Provide the (X, Y) coordinate of the cell's center where the given text is located.  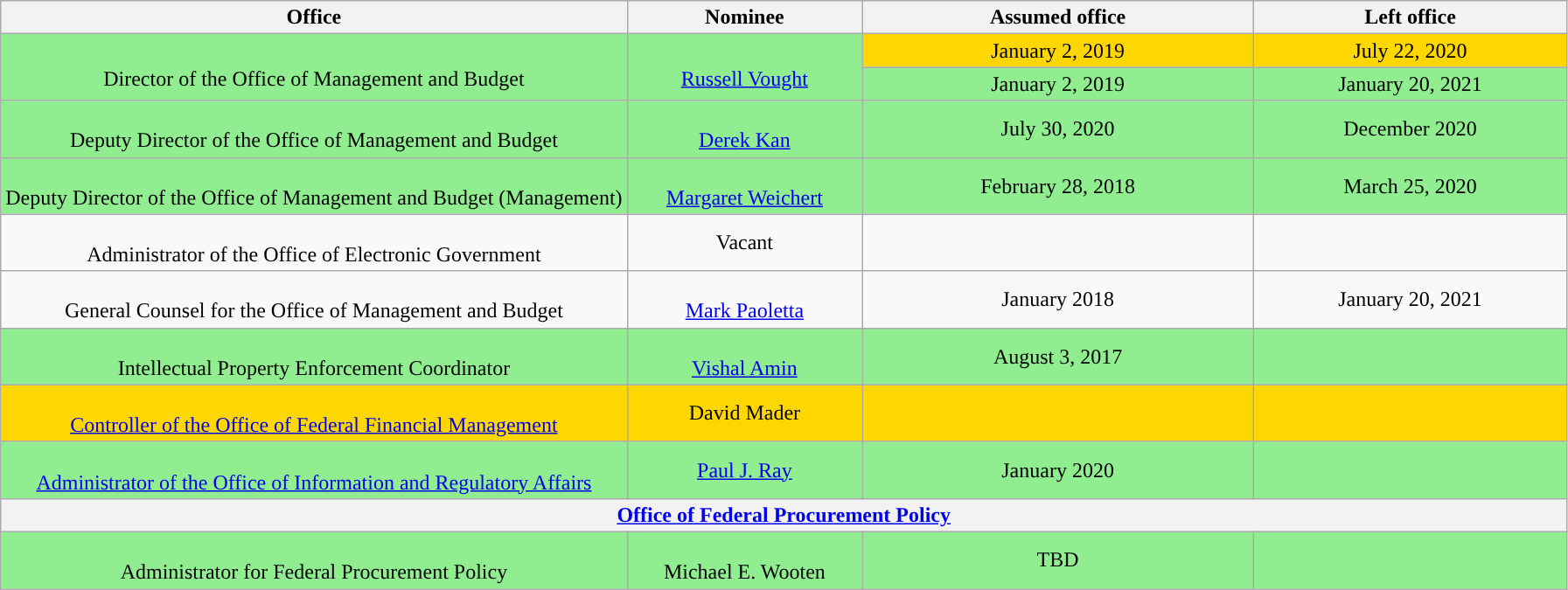
August 3, 2017 (1058, 357)
Michael E. Wooten (745, 559)
Assumed office (1058, 17)
Administrator of the Office of Information and Regulatory Affairs (314, 470)
David Mader (745, 413)
Director of the Office of Management and Budget (314, 67)
March 25, 2020 (1410, 185)
July 30, 2020 (1058, 129)
Russell Vought (745, 67)
December 2020 (1410, 129)
Office of Federal Procurement Policy (784, 515)
Office (314, 17)
TBD (1058, 559)
January 2020 (1058, 470)
General Counsel for the Office of Management and Budget (314, 299)
Derek Kan (745, 129)
Vishal Amin (745, 357)
Paul J. Ray (745, 470)
July 22, 2020 (1410, 51)
Deputy Director of the Office of Management and Budget (314, 129)
Controller of the Office of Federal Financial Management (314, 413)
Mark Paoletta (745, 299)
Margaret Weichert (745, 185)
Deputy Director of the Office of Management and Budget (Management) (314, 185)
Vacant (745, 243)
Left office (1410, 17)
Intellectual Property Enforcement Coordinator (314, 357)
Nominee (745, 17)
Administrator of the Office of Electronic Government (314, 243)
Administrator for Federal Procurement Policy (314, 559)
February 28, 2018 (1058, 185)
January 2018 (1058, 299)
